For the text-containing cell, return its midpoint in (X, Y) coordinate format. 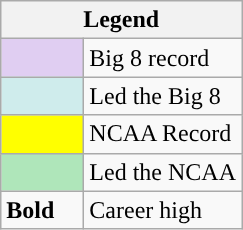
NCAA Record (163, 134)
Led the Big 8 (163, 96)
Led the NCAA (163, 172)
Big 8 record (163, 58)
Career high (163, 210)
Bold (42, 210)
Legend (122, 20)
